Output the [X, Y] coordinate of the center of the cell containing the given text.  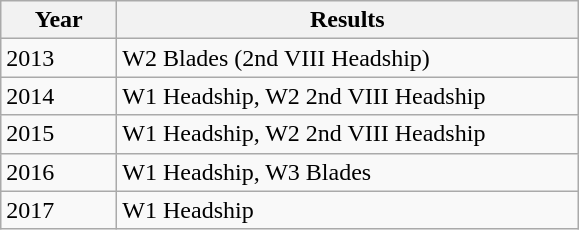
Year [59, 20]
2016 [59, 172]
W2 Blades (2nd VIII Headship) [348, 58]
W1 Headship [348, 210]
2017 [59, 210]
2015 [59, 134]
2014 [59, 96]
Results [348, 20]
W1 Headship, W3 Blades [348, 172]
2013 [59, 58]
